Detect which cell encompasses the target text, then output its [X, Y] center coordinate. 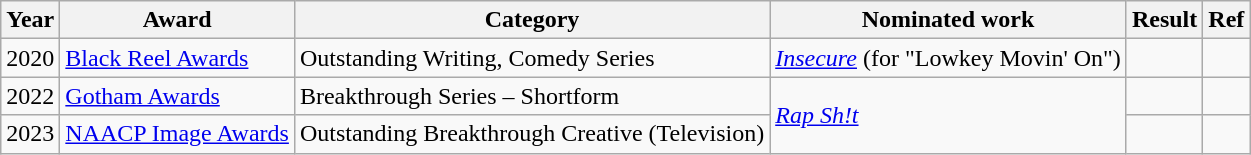
Insecure (for "Lowkey Movin' On") [948, 58]
Outstanding Writing, Comedy Series [532, 58]
Black Reel Awards [178, 58]
Outstanding Breakthrough Creative (Television) [532, 134]
2020 [30, 58]
Gotham Awards [178, 96]
Result [1164, 20]
Award [178, 20]
2022 [30, 96]
NAACP Image Awards [178, 134]
Year [30, 20]
Ref [1226, 20]
2023 [30, 134]
Category [532, 20]
Breakthrough Series – Shortform [532, 96]
Nominated work [948, 20]
Rap Sh!t [948, 115]
